For the text-containing cell, return its midpoint in [x, y] coordinate format. 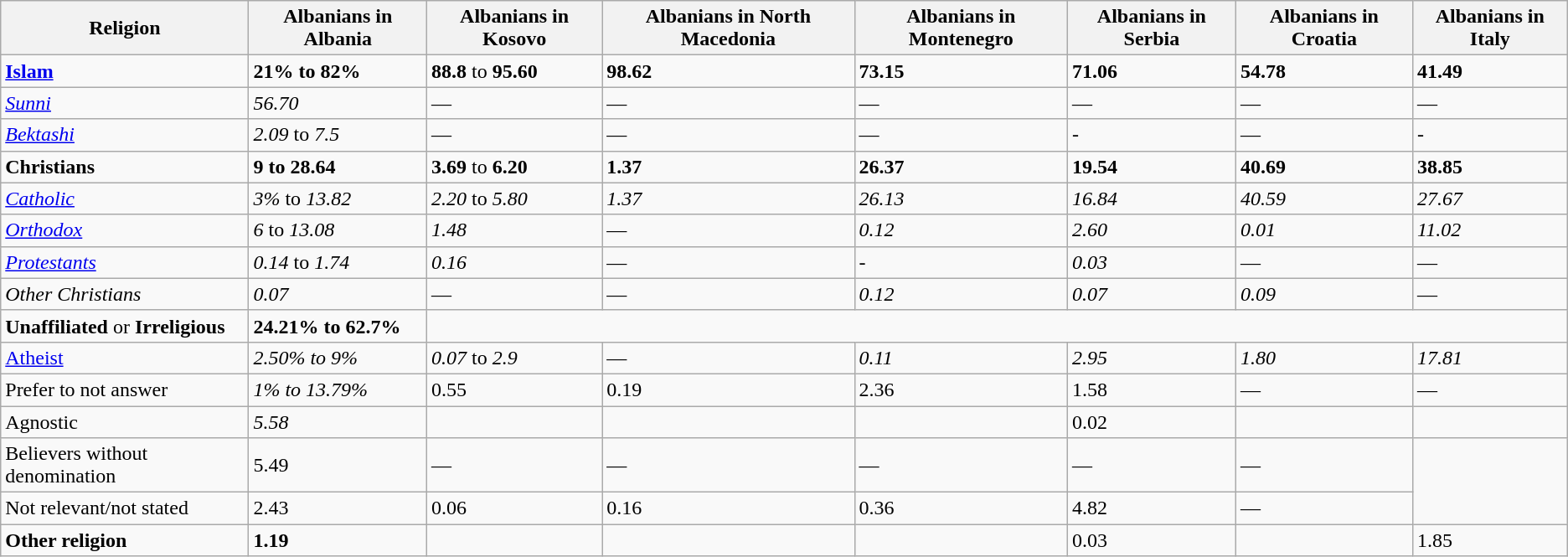
3.69 to 6.20 [514, 167]
Albanians in Croatia [1323, 28]
24.21% to 62.7% [338, 326]
27.67 [1489, 199]
Albanians in Kosovo [514, 28]
Bektashi [125, 135]
9 to 28.64 [338, 167]
1.19 [338, 540]
2.09 to 7.5 [338, 135]
0.55 [514, 389]
40.69 [1323, 167]
Not relevant/not stated [125, 508]
0.09 [1323, 294]
Atheist [125, 358]
26.37 [961, 167]
Religion [125, 28]
0.02 [1151, 421]
54.78 [1323, 71]
40.59 [1323, 199]
41.49 [1489, 71]
19.54 [1151, 167]
0.36 [961, 508]
2.43 [338, 508]
0.06 [514, 508]
38.85 [1489, 167]
56.70 [338, 103]
2.95 [1151, 358]
1% to 13.79% [338, 389]
21% to 82% [338, 71]
16.84 [1151, 199]
Unaffiliated or Irreligious [125, 326]
73.15 [961, 71]
1.58 [1151, 389]
4.82 [1151, 508]
Believers without denomination [125, 466]
0.01 [1323, 230]
Other religion [125, 540]
Protestants [125, 262]
1.80 [1323, 358]
Prefer to not answer [125, 389]
Albanians in Italy [1489, 28]
88.8 to 95.60 [514, 71]
5.58 [338, 421]
Catholic [125, 199]
71.06 [1151, 71]
Islam [125, 71]
3% to 13.82 [338, 199]
1.48 [514, 230]
5.49 [338, 466]
0.07 to 2.9 [514, 358]
2.36 [961, 389]
0.19 [729, 389]
Agnostic [125, 421]
Albanians in Montenegro [961, 28]
1.85 [1489, 540]
Albanians in Albania [338, 28]
11.02 [1489, 230]
26.13 [961, 199]
0.11 [961, 358]
2.60 [1151, 230]
98.62 [729, 71]
Albanians in Serbia [1151, 28]
Orthodox [125, 230]
0.14 to 1.74 [338, 262]
Other Christians [125, 294]
Sunni [125, 103]
6 to 13.08 [338, 230]
17.81 [1489, 358]
2.50% to 9% [338, 358]
Albanians in North Macedonia [729, 28]
2.20 to 5.80 [514, 199]
Christians [125, 167]
